Search for the cell housing the specified text and yield its (X, Y) center coordinate. 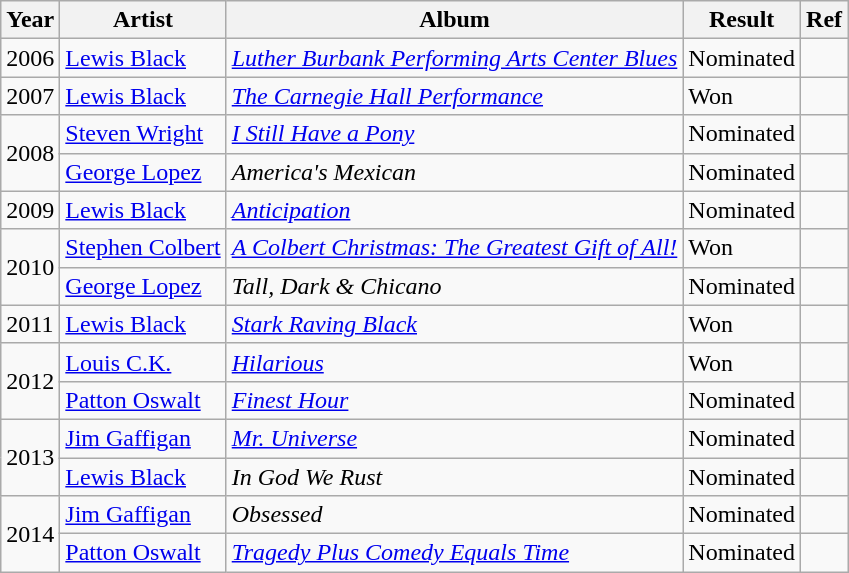
The Carnegie Hall Performance (454, 96)
Ref (824, 20)
A Colbert Christmas: The Greatest Gift of All! (454, 248)
Finest Hour (454, 400)
2007 (30, 96)
Steven Wright (143, 134)
Luther Burbank Performing Arts Center Blues (454, 58)
Anticipation (454, 210)
In God We Rust (454, 477)
2009 (30, 210)
America's Mexican (454, 172)
Hilarious (454, 362)
2010 (30, 267)
Stark Raving Black (454, 324)
Tragedy Plus Comedy Equals Time (454, 553)
Stephen Colbert (143, 248)
Obsessed (454, 515)
2011 (30, 324)
Tall, Dark & Chicano (454, 286)
Artist (143, 20)
Mr. Universe (454, 438)
2006 (30, 58)
2012 (30, 381)
2008 (30, 153)
Result (742, 20)
Louis C.K. (143, 362)
Album (454, 20)
I Still Have a Pony (454, 134)
2014 (30, 534)
Year (30, 20)
2013 (30, 457)
